Extract the (x, y) coordinate from the center of the cell holding the provided text.  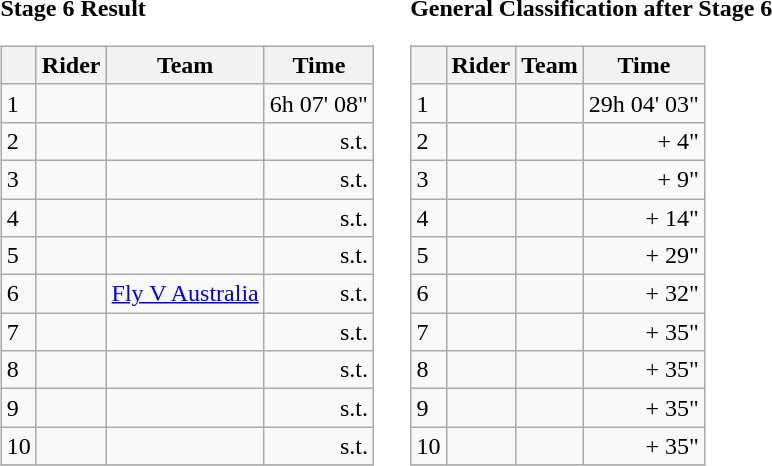
29h 04' 03" (644, 103)
6h 07' 08" (318, 103)
+ 14" (644, 217)
+ 29" (644, 256)
+ 9" (644, 179)
+ 32" (644, 294)
Fly V Australia (185, 294)
+ 4" (644, 141)
